Identify which cell holds the provided text, then report its [x, y] central coordinate. 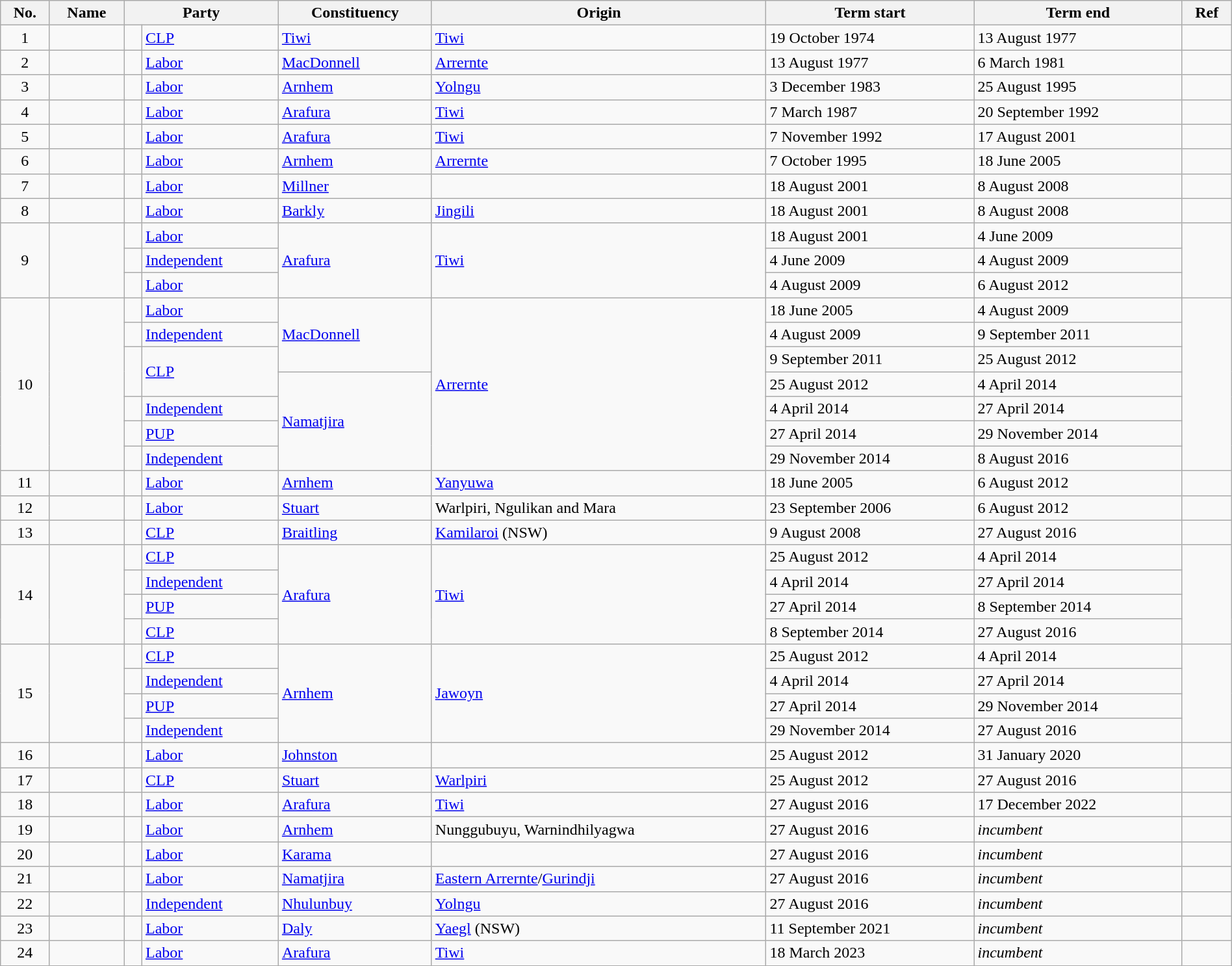
9 [25, 260]
25 August 1995 [1078, 87]
8 [25, 211]
Constituency [355, 13]
Name [87, 13]
Daly [355, 928]
11 [25, 483]
Yaegl (NSW) [599, 928]
16 [25, 755]
19 [25, 829]
15 [25, 693]
13 [25, 532]
14 [25, 594]
11 September 2021 [870, 928]
6 [25, 161]
Term start [870, 13]
Jawoyn [599, 693]
Braitling [355, 532]
17 August 2001 [1078, 137]
23 September 2006 [870, 508]
22 [25, 904]
10 [25, 384]
Origin [599, 13]
18 March 2023 [870, 953]
7 November 1992 [870, 137]
4 [25, 112]
17 December 2022 [1078, 805]
Nunggubuyu, Warnindhilyagwa [599, 829]
20 [25, 854]
1 [25, 38]
Yanyuwa [599, 483]
7 March 1987 [870, 112]
Kamilaroi (NSW) [599, 532]
Warlpiri [599, 780]
19 October 1974 [870, 38]
Millner [355, 186]
18 [25, 805]
12 [25, 508]
23 [25, 928]
31 January 2020 [1078, 755]
24 [25, 953]
17 [25, 780]
5 [25, 137]
Warlpiri, Ngulikan and Mara [599, 508]
Term end [1078, 13]
Eastern Arrernte/Gurindji [599, 879]
6 March 1981 [1078, 62]
3 December 1983 [870, 87]
Barkly [355, 211]
Johnston [355, 755]
8 August 2016 [1078, 458]
No. [25, 13]
2 [25, 62]
7 [25, 186]
Nhulunbuy [355, 904]
20 September 1992 [1078, 112]
Ref [1207, 13]
3 [25, 87]
21 [25, 879]
Jingili [599, 211]
Party [201, 13]
Karama [355, 854]
7 October 1995 [870, 161]
9 August 2008 [870, 532]
